From the cell containing the given text, extract its center point as (x, y) coordinate. 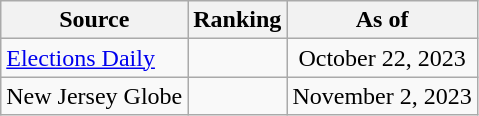
Ranking (238, 20)
As of (382, 20)
Source (94, 20)
October 22, 2023 (382, 58)
November 2, 2023 (382, 96)
New Jersey Globe (94, 96)
Elections Daily (94, 58)
